Identify which cell holds the provided text, then report its [X, Y] central coordinate. 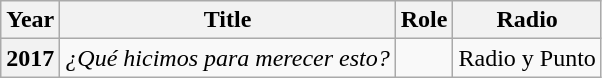
Year [30, 20]
Role [424, 20]
2017 [30, 58]
Radio y Punto [527, 58]
Radio [527, 20]
¿Qué hicimos para merecer esto? [228, 58]
Title [228, 20]
